Extract the (X, Y) coordinate from the center of the cell holding the provided text.  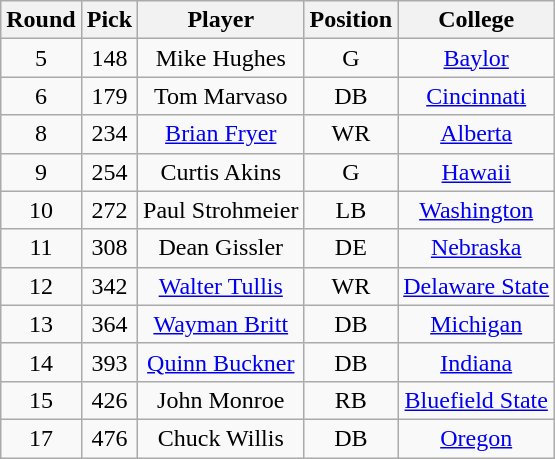
10 (41, 210)
College (476, 20)
Walter Tullis (221, 286)
Player (221, 20)
179 (109, 96)
Michigan (476, 324)
Chuck Willis (221, 438)
Bluefield State (476, 400)
Wayman Britt (221, 324)
Paul Strohmeier (221, 210)
Round (41, 20)
308 (109, 248)
Oregon (476, 438)
Dean Gissler (221, 248)
12 (41, 286)
RB (351, 400)
426 (109, 400)
Pick (109, 20)
5 (41, 58)
Tom Marvaso (221, 96)
234 (109, 134)
254 (109, 172)
Position (351, 20)
Delaware State (476, 286)
476 (109, 438)
17 (41, 438)
8 (41, 134)
Nebraska (476, 248)
Cincinnati (476, 96)
DE (351, 248)
LB (351, 210)
148 (109, 58)
Curtis Akins (221, 172)
Brian Fryer (221, 134)
272 (109, 210)
342 (109, 286)
393 (109, 362)
9 (41, 172)
14 (41, 362)
Mike Hughes (221, 58)
Quinn Buckner (221, 362)
364 (109, 324)
15 (41, 400)
Indiana (476, 362)
6 (41, 96)
Washington (476, 210)
13 (41, 324)
11 (41, 248)
Baylor (476, 58)
John Monroe (221, 400)
Alberta (476, 134)
Hawaii (476, 172)
